Locate the cell with the specified text and output its (X, Y) center coordinate. 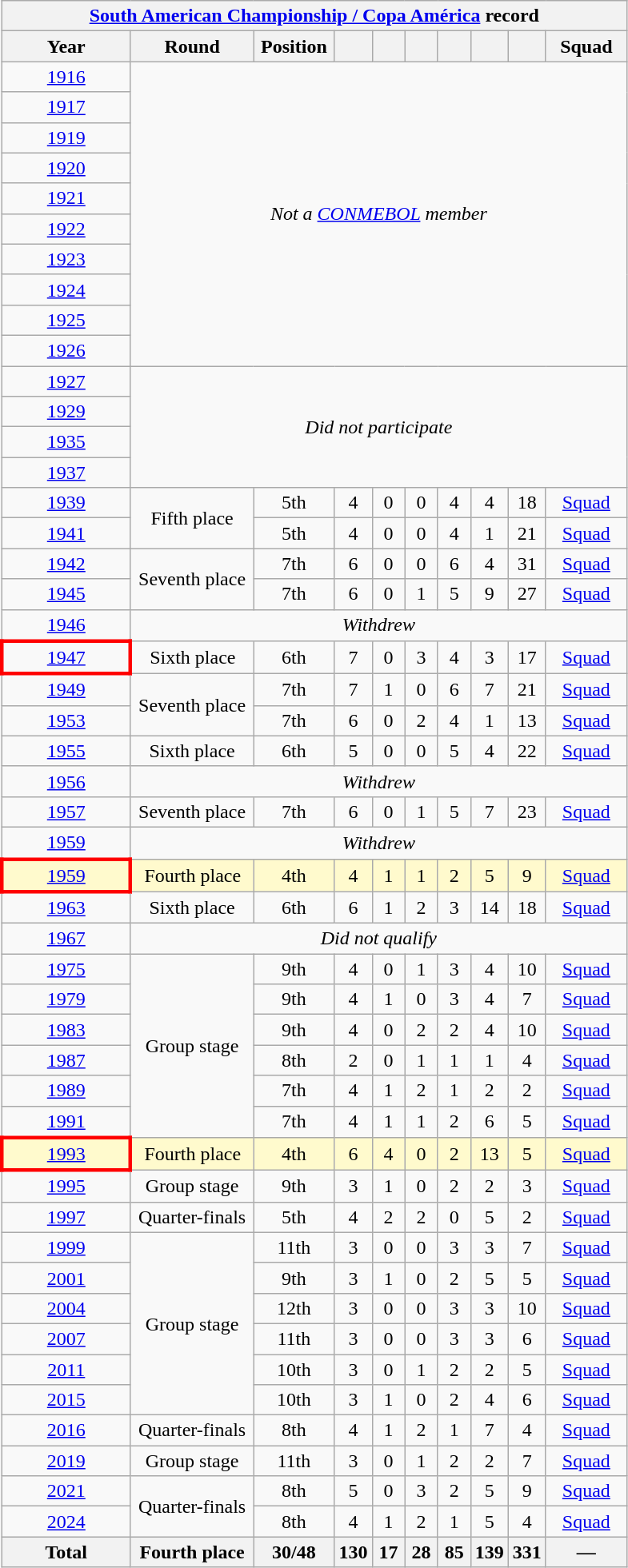
Fifth place (192, 518)
1941 (66, 533)
2007 (66, 1339)
130 (354, 1552)
1999 (66, 1247)
2019 (66, 1461)
28 (421, 1552)
1995 (66, 1187)
1975 (66, 969)
2024 (66, 1522)
139 (490, 1552)
1945 (66, 594)
1926 (66, 350)
1993 (66, 1155)
12th (294, 1308)
30/48 (294, 1552)
2021 (66, 1491)
Year (66, 46)
Position (294, 46)
1991 (66, 1122)
1983 (66, 1030)
1955 (66, 751)
31 (526, 564)
2015 (66, 1400)
1997 (66, 1217)
2011 (66, 1370)
1917 (66, 107)
Did not qualify (378, 939)
1919 (66, 138)
Round (192, 46)
1924 (66, 289)
1920 (66, 168)
1956 (66, 781)
1979 (66, 999)
2016 (66, 1430)
Did not participate (378, 427)
South American Championship / Copa América record (314, 16)
85 (454, 1552)
1947 (66, 657)
1963 (66, 908)
Total (66, 1552)
1987 (66, 1060)
1946 (66, 625)
14 (490, 908)
1939 (66, 503)
Not a CONMEBOL member (378, 214)
— (586, 1552)
1927 (66, 381)
1925 (66, 320)
27 (526, 594)
1916 (66, 77)
2004 (66, 1308)
331 (526, 1552)
1922 (66, 229)
1935 (66, 442)
1923 (66, 259)
2001 (66, 1278)
22 (526, 751)
23 (526, 812)
1949 (66, 690)
1989 (66, 1091)
1942 (66, 564)
1921 (66, 198)
1953 (66, 720)
1957 (66, 812)
1967 (66, 939)
1929 (66, 412)
1937 (66, 473)
